Search for the cell housing the specified text and yield its (X, Y) center coordinate. 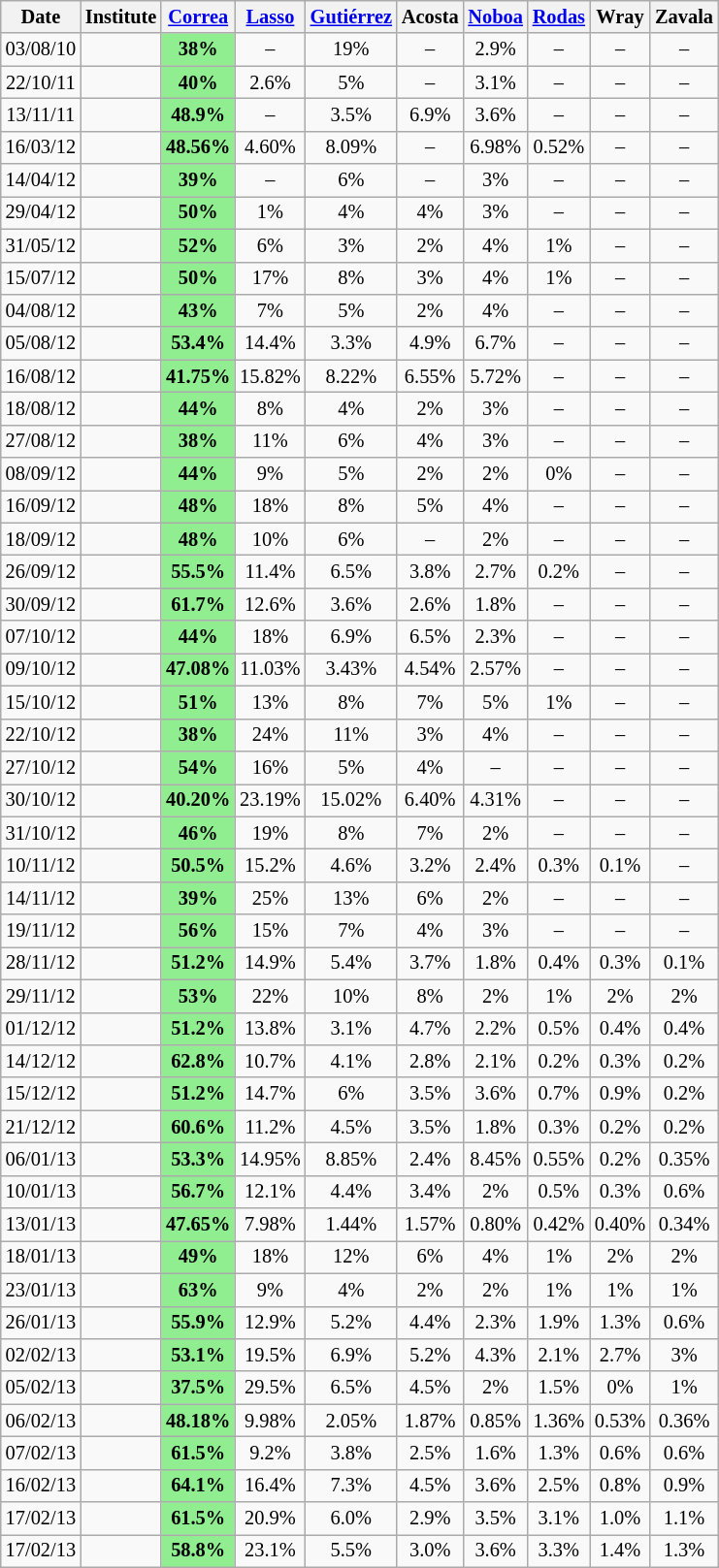
6.98% (495, 147)
49% (198, 1257)
15/07/12 (41, 278)
3.7% (431, 963)
3.4% (431, 1192)
16.4% (270, 1486)
Correa (198, 16)
28/11/12 (41, 963)
12.1% (270, 1192)
26/09/12 (41, 571)
16/03/12 (41, 147)
5.4% (351, 963)
5.5% (351, 1551)
20.9% (270, 1519)
53.1% (198, 1355)
53.3% (198, 1159)
16/08/12 (41, 376)
Institute (120, 16)
19.5% (270, 1355)
08/09/12 (41, 474)
19/11/12 (41, 931)
2.2% (495, 1029)
14/12/12 (41, 1061)
8.85% (351, 1159)
1.0% (620, 1519)
21/12/12 (41, 1127)
07/10/12 (41, 637)
02/02/13 (41, 1355)
29/04/12 (41, 212)
48.9% (198, 114)
41.75% (198, 376)
9.2% (270, 1453)
31/05/12 (41, 245)
25% (270, 898)
52% (198, 245)
47.65% (198, 1225)
0.52% (559, 147)
Wray (620, 16)
16/09/12 (41, 506)
0.7% (559, 1094)
4.31% (495, 800)
16/02/13 (41, 1486)
18/01/13 (41, 1257)
54% (198, 767)
06/01/13 (41, 1159)
13/11/11 (41, 114)
13/01/13 (41, 1225)
3.0% (431, 1551)
7.3% (351, 1486)
12.6% (270, 604)
29.5% (270, 1388)
43% (198, 310)
4.1% (351, 1061)
4.7% (431, 1029)
26/01/13 (41, 1323)
53% (198, 996)
1.9% (559, 1323)
13.8% (270, 1029)
14/04/12 (41, 180)
37.5% (198, 1388)
15.82% (270, 376)
Gutiérrez (351, 16)
01/12/12 (41, 1029)
15% (270, 931)
1.36% (559, 1421)
46% (198, 833)
2.8% (431, 1061)
1.4% (620, 1551)
03/08/10 (41, 49)
4.54% (431, 669)
1.44% (351, 1225)
06/02/13 (41, 1421)
22/10/12 (41, 735)
0.53% (620, 1421)
09/10/12 (41, 669)
1.87% (431, 1421)
50.5% (198, 865)
40.20% (198, 800)
15/10/12 (41, 702)
22% (270, 996)
47.08% (198, 669)
14.9% (270, 963)
10.7% (270, 1061)
07/02/13 (41, 1453)
55.9% (198, 1323)
14/11/12 (41, 898)
0.34% (684, 1225)
8.09% (351, 147)
63% (198, 1290)
15.02% (351, 800)
0.80% (495, 1225)
4.3% (495, 1355)
22/10/11 (41, 82)
23.19% (270, 800)
56% (198, 931)
14.95% (270, 1159)
0.8% (620, 1486)
23/01/13 (41, 1290)
5.72% (495, 376)
15/12/12 (41, 1094)
4.6% (351, 865)
62.8% (198, 1061)
6.55% (431, 376)
58.8% (198, 1551)
0.42% (559, 1225)
10/11/12 (41, 865)
56.7% (198, 1192)
18/08/12 (41, 408)
27/10/12 (41, 767)
29/11/12 (41, 996)
15.2% (270, 865)
0.85% (495, 1421)
7.98% (270, 1225)
48.18% (198, 1421)
05/08/12 (41, 343)
27/08/12 (41, 441)
0.55% (559, 1159)
4.60% (270, 147)
8.45% (495, 1159)
1.57% (431, 1225)
16% (270, 767)
0.36% (684, 1421)
10/01/13 (41, 1192)
60.6% (198, 1127)
Zavala (684, 16)
24% (270, 735)
Noboa (495, 16)
3.43% (351, 669)
23.1% (270, 1551)
6.0% (351, 1519)
48.56% (198, 147)
11.2% (270, 1127)
9.98% (270, 1421)
05/02/13 (41, 1388)
17% (270, 278)
Date (41, 16)
53.4% (198, 343)
2.05% (351, 1421)
14.7% (270, 1094)
61.7% (198, 604)
8.22% (351, 376)
30/10/12 (41, 800)
0.35% (684, 1159)
2.57% (495, 669)
04/08/12 (41, 310)
31/10/12 (41, 833)
12.9% (270, 1323)
40% (198, 82)
64.1% (198, 1486)
12% (351, 1257)
Rodas (559, 16)
1.1% (684, 1519)
1.5% (559, 1388)
18/09/12 (41, 539)
11.03% (270, 669)
1.6% (495, 1453)
11.4% (270, 571)
51% (198, 702)
55.5% (198, 571)
3.2% (431, 865)
6.40% (431, 800)
14.4% (270, 343)
Lasso (270, 16)
30/09/12 (41, 604)
0.40% (620, 1225)
6.7% (495, 343)
Acosta (431, 16)
4.9% (431, 343)
